Pinpoint the cell where the given text exists, returning its (x, y) midpoint coordinate. 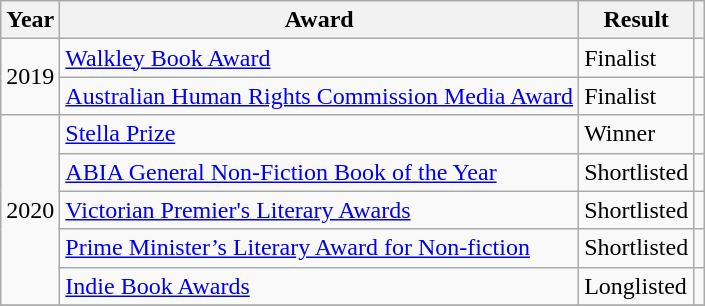
Result (636, 20)
Prime Minister’s Literary Award for Non-fiction (320, 248)
Victorian Premier's Literary Awards (320, 210)
2020 (30, 210)
Walkley Book Award (320, 58)
Australian Human Rights Commission Media Award (320, 96)
Longlisted (636, 286)
2019 (30, 77)
Indie Book Awards (320, 286)
Award (320, 20)
Year (30, 20)
Stella Prize (320, 134)
Winner (636, 134)
ABIA General Non-Fiction Book of the Year (320, 172)
